Detect which cell encompasses the target text, then output its (x, y) center coordinate. 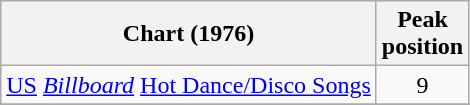
US Billboard Hot Dance/Disco Songs (189, 85)
Chart (1976) (189, 34)
Peakposition (422, 34)
9 (422, 85)
